Identify which cell holds the provided text, then report its [X, Y] central coordinate. 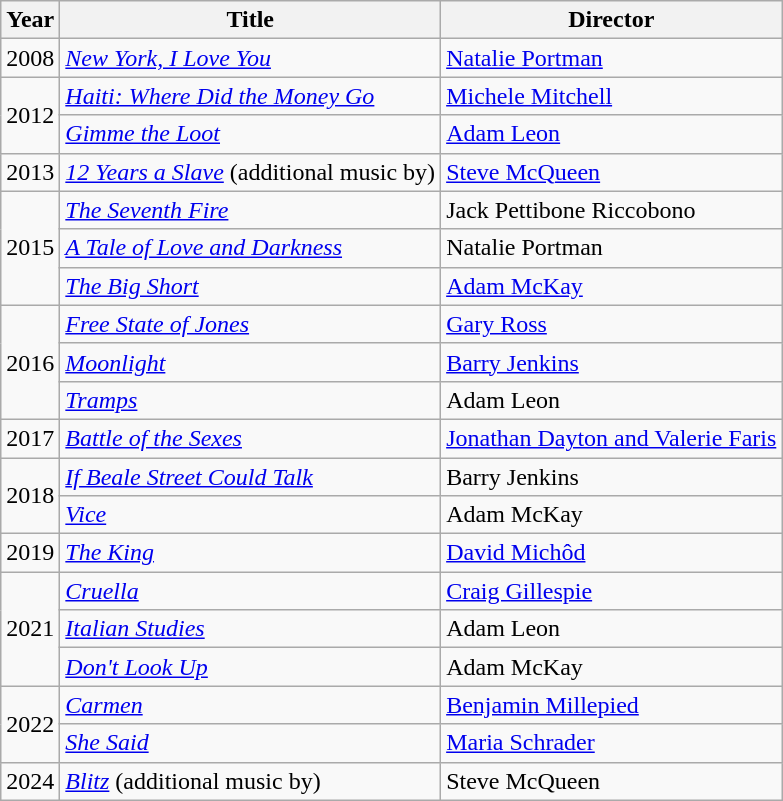
New York, I Love You [250, 58]
Carmen [250, 705]
Battle of the Sexes [250, 438]
A Tale of Love and Darkness [250, 248]
The King [250, 553]
Director [612, 20]
2019 [30, 553]
If Beale Street Could Talk [250, 477]
Tramps [250, 400]
The Seventh Fire [250, 210]
2013 [30, 172]
2022 [30, 724]
Cruella [250, 591]
Haiti: Where Did the Money Go [250, 96]
Vice [250, 515]
12 Years a Slave (additional music by) [250, 172]
2015 [30, 248]
2021 [30, 629]
The Big Short [250, 286]
Maria Schrader [612, 743]
Jack Pettibone Riccobono [612, 210]
Moonlight [250, 362]
Gary Ross [612, 324]
David Michôd [612, 553]
Free State of Jones [250, 324]
Italian Studies [250, 629]
Gimme the Loot [250, 134]
Benjamin Millepied [612, 705]
She Said [250, 743]
2018 [30, 496]
2012 [30, 115]
2008 [30, 58]
Year [30, 20]
Don't Look Up [250, 667]
Jonathan Dayton and Valerie Faris [612, 438]
Title [250, 20]
Michele Mitchell [612, 96]
2017 [30, 438]
Craig Gillespie [612, 591]
Blitz (additional music by) [250, 781]
2016 [30, 362]
2024 [30, 781]
